Return the [x, y] coordinate for the center point of the cell that contains the specified text.  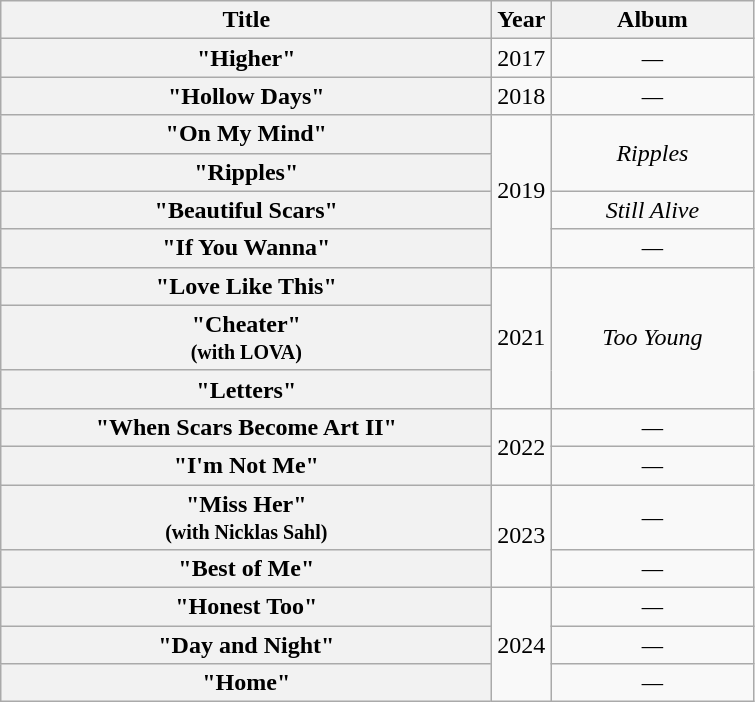
"On My Mind" [246, 134]
"If You Wanna" [246, 248]
"Hollow Days" [246, 96]
Year [522, 20]
Too Young [652, 338]
2021 [522, 338]
"Beautiful Scars" [246, 210]
"Letters" [246, 389]
Ripples [652, 153]
Still Alive [652, 210]
2019 [522, 191]
"Miss Her"(with Nicklas Sahl) [246, 516]
Title [246, 20]
2018 [522, 96]
2017 [522, 58]
2024 [522, 645]
"When Scars Become Art II" [246, 427]
"Ripples" [246, 172]
2022 [522, 446]
"Cheater"(with LOVA) [246, 338]
"Best of Me" [246, 569]
Album [652, 20]
"Higher" [246, 58]
"Home" [246, 683]
"Day and Night" [246, 645]
"I'm Not Me" [246, 465]
2023 [522, 536]
"Honest Too" [246, 607]
"Love Like This" [246, 286]
